Return the [x, y] coordinate for the center point of the cell that contains the specified text.  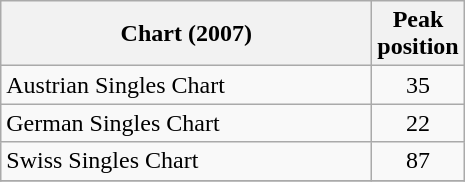
Austrian Singles Chart [186, 85]
German Singles Chart [186, 123]
Swiss Singles Chart [186, 161]
87 [418, 161]
35 [418, 85]
22 [418, 123]
Chart (2007) [186, 34]
Peakposition [418, 34]
